Provide the (x, y) coordinate of the cell's center where the given text is located.  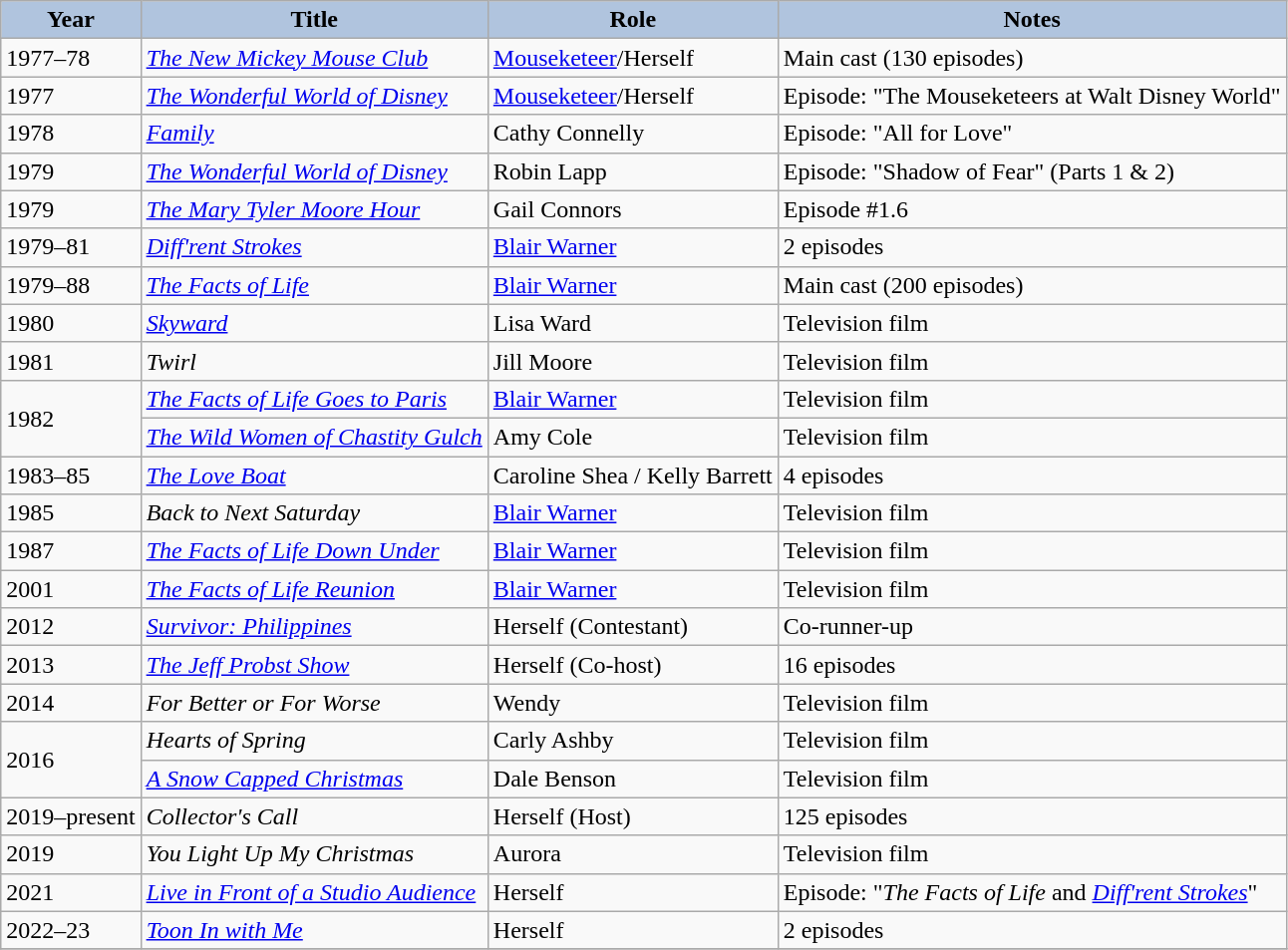
The New Mickey Mouse Club (314, 58)
2001 (71, 589)
2021 (71, 892)
The Facts of Life (314, 285)
Notes (1032, 20)
Herself (Contestant) (632, 627)
Caroline Shea / Kelly Barrett (632, 475)
1985 (71, 513)
125 episodes (1032, 816)
Herself (Co-host) (632, 665)
Live in Front of a Studio Audience (314, 892)
1977–78 (71, 58)
Carly Ashby (632, 741)
Collector's Call (314, 816)
Co-runner-up (1032, 627)
Episode: "The Facts of Life and Diff'rent Strokes" (1032, 892)
Robin Lapp (632, 171)
2022–23 (71, 930)
Jill Moore (632, 361)
Year (71, 20)
Skyward (314, 323)
Episode: "Shadow of Fear" (Parts 1 & 2) (1032, 171)
Family (314, 134)
2014 (71, 703)
Toon In with Me (314, 930)
Episode #1.6 (1032, 209)
Main cast (200 episodes) (1032, 285)
2012 (71, 627)
Dale Benson (632, 779)
1987 (71, 551)
Episode: "All for Love" (1032, 134)
16 episodes (1032, 665)
Herself (Host) (632, 816)
For Better or For Worse (314, 703)
1977 (71, 96)
1978 (71, 134)
2019 (71, 854)
Role (632, 20)
You Light Up My Christmas (314, 854)
The Wild Women of Chastity Gulch (314, 437)
1980 (71, 323)
Main cast (130 episodes) (1032, 58)
Aurora (632, 854)
1983–85 (71, 475)
Title (314, 20)
Survivor: Philippines (314, 627)
2019–present (71, 816)
Lisa Ward (632, 323)
Diff'rent Strokes (314, 247)
Amy Cole (632, 437)
Cathy Connelly (632, 134)
Hearts of Spring (314, 741)
The Mary Tyler Moore Hour (314, 209)
The Facts of Life Down Under (314, 551)
Episode: "The Mouseketeers at Walt Disney World" (1032, 96)
4 episodes (1032, 475)
Wendy (632, 703)
The Love Boat (314, 475)
1982 (71, 418)
1981 (71, 361)
Twirl (314, 361)
The Facts of Life Reunion (314, 589)
1979–88 (71, 285)
Gail Connors (632, 209)
The Jeff Probst Show (314, 665)
The Facts of Life Goes to Paris (314, 399)
2013 (71, 665)
1979–81 (71, 247)
A Snow Capped Christmas (314, 779)
Back to Next Saturday (314, 513)
2016 (71, 760)
